Determine the (x, y) coordinate at the center of the cell enclosing the given text.  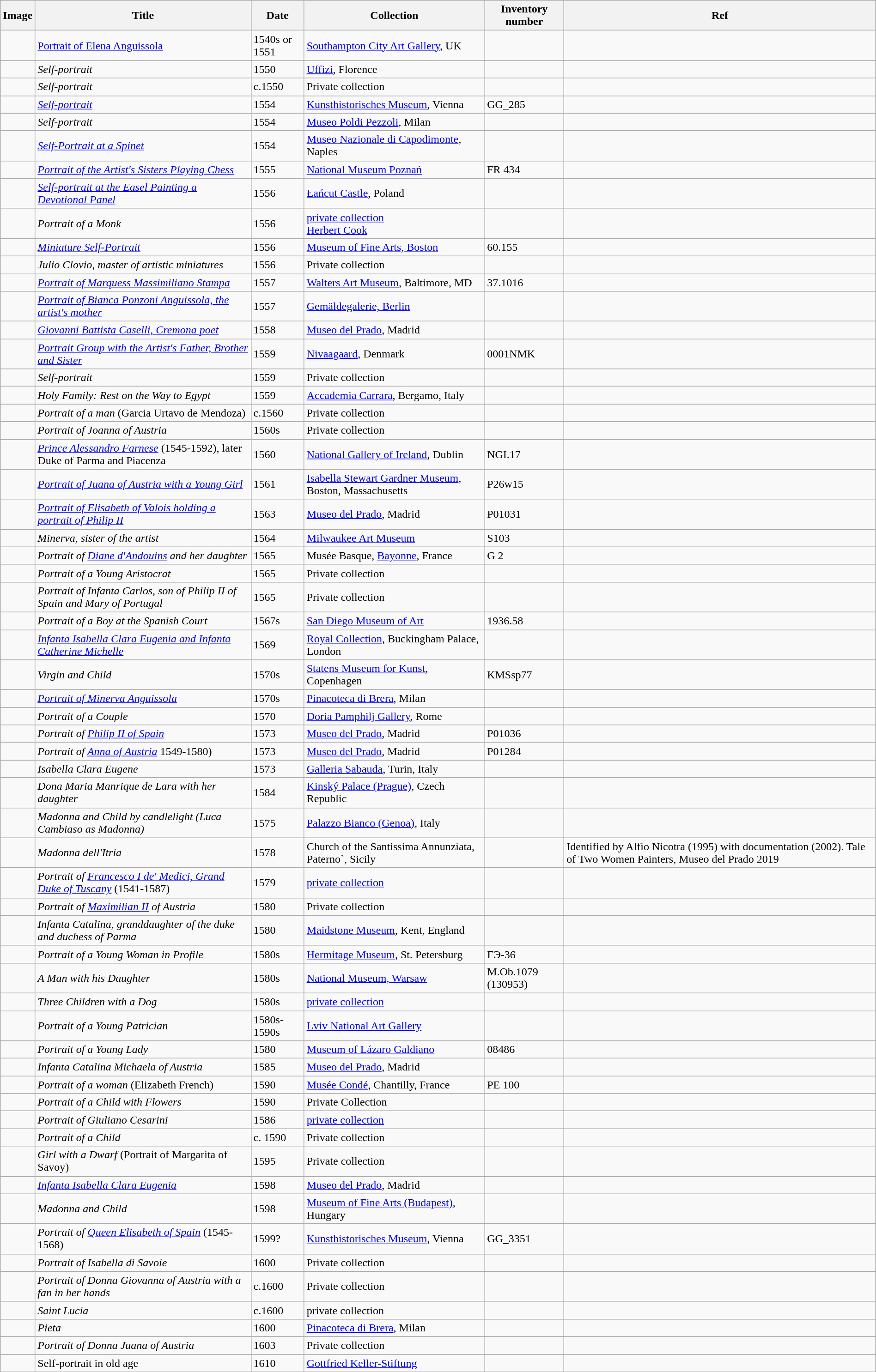
Palazzo Bianco (Genoa), Italy (394, 823)
Self-Portrait at a Spinet (143, 146)
Giovanni Battista Caselli, Cremona poet (143, 330)
1580s-1590s (277, 1025)
1555 (277, 169)
Girl with a Dwarf (Portrait of Margarita of Savoy) (143, 1161)
Musée Condé, Chantilly, France (394, 1085)
Infanta Catalina Michaela of Austria (143, 1067)
GG_3351 (524, 1239)
Southampton City Art Gallery, UK (394, 45)
Image (18, 16)
1586 (277, 1120)
Madonna and Child by candlelight (Luca Cambiaso as Madonna) (143, 823)
Portrait of a Child with Flowers (143, 1102)
Galleria Sabauda, Turin, Italy (394, 769)
Isabella Stewart Gardner Museum, Boston, Massachusetts (394, 484)
Self-portrait at the Easel Painting a Devotional Panel (143, 193)
Museo Poldi Pezzoli, Milan (394, 122)
P01284 (524, 751)
37.1016 (524, 282)
A Man with his Daughter (143, 978)
1610 (277, 1363)
1560 (277, 454)
GG_285 (524, 104)
1540s or 1551 (277, 45)
Madonna and Child (143, 1209)
P01036 (524, 734)
c.1560 (277, 413)
Portrait of Elena Anguissola (143, 45)
Statens Museum for Kunst, Copenhagen (394, 675)
1603 (277, 1345)
1584 (277, 792)
Portrait of a Young Lady (143, 1050)
Virgin and Child (143, 675)
Self-portrait in old age (143, 1363)
P01031 (524, 514)
Museum of Lázaro Galdiano (394, 1050)
National Museum, Warsaw (394, 978)
Portrait of Francesco I de' Medici, Grand Duke of Tuscany (1541-1587) (143, 883)
Musée Basque, Bayonne, France (394, 556)
Portrait of Donna Giovanna of Austria with a fan in her hands (143, 1287)
Portrait of Donna Juana of Austria (143, 1345)
Portrait Group with the Artist's Father, Brother and Sister (143, 354)
Portrait of Maximilian II of Austria (143, 907)
Walters Art Museum, Baltimore, MD (394, 282)
Date (277, 16)
ГЭ-36 (524, 954)
Saint Lucia (143, 1310)
Julio Clovio, master of artistic miniatures (143, 265)
Gottfried Keller-Stiftung (394, 1363)
Gemäldegalerie, Berlin (394, 307)
Portrait of a woman (Elizabeth French) (143, 1085)
08486 (524, 1050)
Lviv National Art Gallery (394, 1025)
Portrait of a Young Patrician (143, 1025)
1575 (277, 823)
Portrait of the Artist's Sisters Playing Chess (143, 169)
Portrait of Philip II of Spain (143, 734)
P26w15 (524, 484)
Isabella Clara Eugene (143, 769)
1558 (277, 330)
National Museum Poznań (394, 169)
Infanta Isabella Clara Eugenia and Infanta Catherine Michelle (143, 645)
Madonna dell'Itria (143, 852)
Title (143, 16)
c.1550 (277, 87)
1585 (277, 1067)
Nivaagaard, Denmark (394, 354)
Minerva, sister of the artist (143, 538)
Identified by Alfio Nicotra (1995) with documentation (2002). Tale of Two Women Painters, Museo del Prado 2019 (720, 852)
c. 1590 (277, 1137)
Ref (720, 16)
Prince Alessandro Farnese (1545-1592), later Duke of Parma and Piacenza (143, 454)
Portrait of Diane d'Andouins and her daughter (143, 556)
Doria Pamphilj Gallery, Rome (394, 716)
M.Ob.1079 (130953) (524, 978)
Portrait of a Young Aristocrat (143, 573)
KMSsp77 (524, 675)
Accademia Carrara, Bergamo, Italy (394, 395)
Portrait of Bianca Ponzoni Anguissola, the artist's mother (143, 307)
Portrait of Marquess Massimiliano Stampa (143, 282)
1563 (277, 514)
Miniature Self-Portrait (143, 247)
Hermitage Museum, St. Petersburg (394, 954)
Portrait of Queen Elisabeth of Spain (1545-1568) (143, 1239)
private collectionHerbert Cook (394, 224)
Portrait of Juana of Austria with a Young Girl (143, 484)
S103 (524, 538)
FR 434 (524, 169)
1570 (277, 716)
Portrait of Infanta Carlos, son of Philip II of Spain and Mary of Portugal (143, 597)
Milwaukee Art Museum (394, 538)
Portrait of a Young Woman in Profile (143, 954)
San Diego Museum of Art (394, 621)
Church of the Santissima Annunziata, Paterno`, Sicily (394, 852)
Pieta (143, 1328)
1560s (277, 430)
1561 (277, 484)
Uffizi, Florence (394, 69)
1550 (277, 69)
Łańcut Castle, Poland (394, 193)
Museo Nazionale di Capodimonte, Naples (394, 146)
Portrait of Joanna of Austria (143, 430)
1936.58 (524, 621)
1569 (277, 645)
Museum of Fine Arts, Boston (394, 247)
Museum of Fine Arts (Budapest), Hungary (394, 1209)
Infanta Catalina, granddaughter of the duke and duchess of Parma (143, 930)
Private Collection (394, 1102)
1567s (277, 621)
1578 (277, 852)
60.155 (524, 247)
Holy Family: Rest on the Way to Egypt (143, 395)
Maidstone Museum, Kent, England (394, 930)
NGI.17 (524, 454)
1599? (277, 1239)
Portrait of Elisabeth of Valois holding a portrait of Philip II (143, 514)
Portrait of Anna of Austria 1549-1580) (143, 751)
Portrait of a Boy at the Spanish Court (143, 621)
Kinský Palace (Prague), Czech Republic (394, 792)
Portrait of Minerva Anguissola (143, 699)
0001NMK (524, 354)
G 2 (524, 556)
Infanta Isabella Clara Eugenia (143, 1185)
Portrait of a Child (143, 1137)
1579 (277, 883)
Portrait of a Monk (143, 224)
Portrait of Isabella di Savoie (143, 1263)
PE 100 (524, 1085)
National Gallery of Ireland, Dublin (394, 454)
Royal Collection, Buckingham Palace, London (394, 645)
Inventory number (524, 16)
1595 (277, 1161)
Portrait of a man (Garcia Urtavo de Mendoza) (143, 413)
Collection (394, 16)
1564 (277, 538)
Portrait of a Couple (143, 716)
Dona Maria Manrique de Lara with her daughter (143, 792)
Three Children with a Dog (143, 1002)
Portrait of Giuliano Cesarini (143, 1120)
